Pinpoint the cell where the given text exists, returning its [x, y] midpoint coordinate. 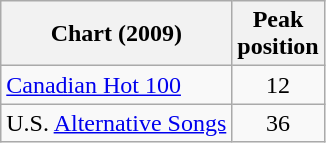
12 [278, 85]
Peakposition [278, 34]
U.S. Alternative Songs [116, 123]
Canadian Hot 100 [116, 85]
Chart (2009) [116, 34]
36 [278, 123]
